Scan for the cell matching the given text and deliver its [x, y] coordinate at center. 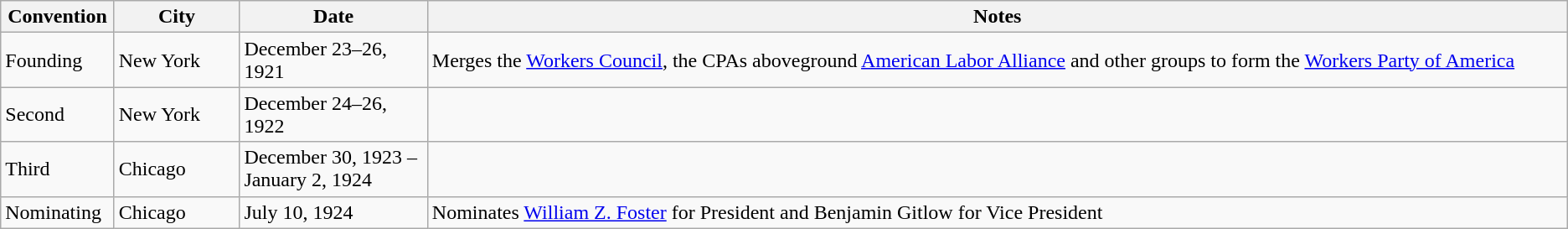
Merges the Workers Council, the CPAs aboveground American Labor Alliance and other groups to form the Workers Party of America [997, 60]
December 30, 1923 – January 2, 1924 [333, 169]
Notes [997, 17]
City [177, 17]
Second [57, 114]
Nominates William Z. Foster for President and Benjamin Gitlow for Vice President [997, 212]
December 23–26, 1921 [333, 60]
Date [333, 17]
Founding [57, 60]
Convention [57, 17]
Nominating [57, 212]
Third [57, 169]
July 10, 1924 [333, 212]
December 24–26, 1922 [333, 114]
